Capture the cell that displays the provided text and extract its [X, Y] central coordinate. 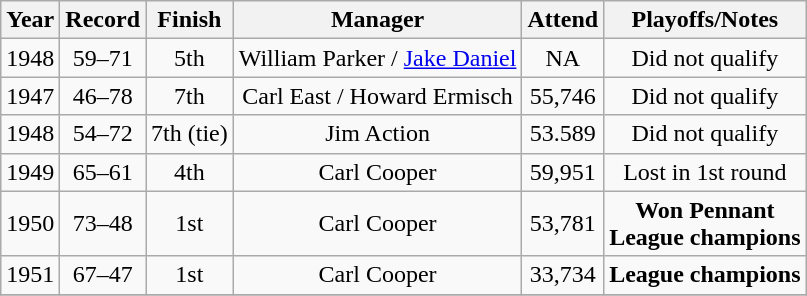
William Parker / Jake Daniel [378, 58]
53,781 [563, 224]
Finish [190, 20]
33,734 [563, 275]
59,951 [563, 172]
Attend [563, 20]
1949 [30, 172]
Record [103, 20]
NA [563, 58]
Playoffs/Notes [705, 20]
Year [30, 20]
7th [190, 96]
Won PennantLeague champions [705, 224]
4th [190, 172]
67–47 [103, 275]
1951 [30, 275]
1950 [30, 224]
46–78 [103, 96]
7th (tie) [190, 134]
Lost in 1st round [705, 172]
59–71 [103, 58]
73–48 [103, 224]
1947 [30, 96]
53.589 [563, 134]
Manager [378, 20]
55,746 [563, 96]
54–72 [103, 134]
Carl East / Howard Ermisch [378, 96]
Jim Action [378, 134]
5th [190, 58]
65–61 [103, 172]
League champions [705, 275]
